Identify which cell holds the provided text, then report its (x, y) central coordinate. 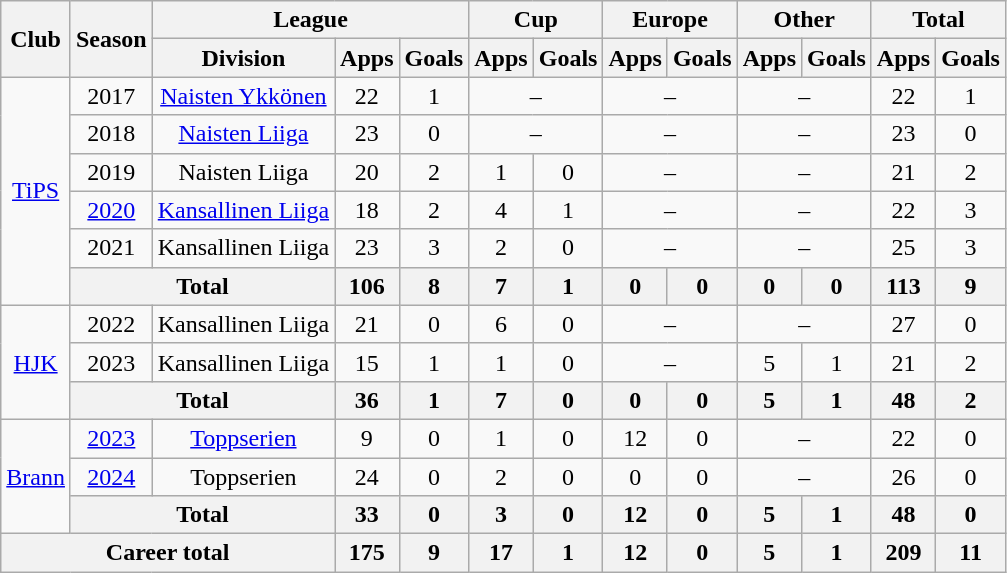
Division (243, 58)
2022 (111, 324)
8 (434, 286)
113 (903, 286)
18 (367, 210)
209 (903, 553)
2017 (111, 96)
106 (367, 286)
2021 (111, 248)
26 (903, 477)
TiPS (36, 191)
Other (804, 20)
Club (36, 39)
Cup (536, 20)
27 (903, 324)
36 (367, 400)
League (310, 20)
Brann (36, 476)
2019 (111, 172)
20 (367, 172)
2018 (111, 134)
17 (501, 553)
Naisten Ykkönen (243, 96)
175 (367, 553)
HJK (36, 362)
24 (367, 477)
Career total (168, 553)
6 (501, 324)
Europe (670, 20)
Season (111, 39)
11 (971, 553)
2020 (111, 210)
2024 (111, 477)
15 (367, 362)
4 (501, 210)
33 (367, 515)
25 (903, 248)
